Capture the cell that displays the provided text and extract its [x, y] central coordinate. 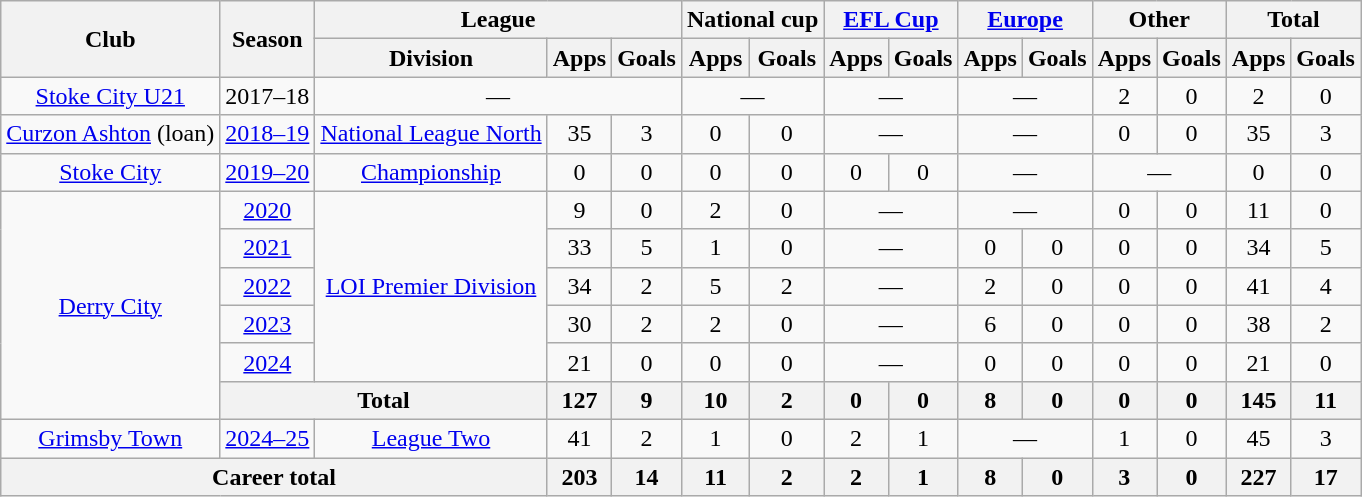
Other [1159, 20]
Derry City [110, 305]
National League North [431, 134]
Curzon Ashton (loan) [110, 134]
Stoke City [110, 172]
2022 [268, 286]
2019–20 [268, 172]
2018–19 [268, 134]
145 [1258, 400]
30 [579, 324]
45 [1258, 438]
LOI Premier Division [431, 286]
League Two [431, 438]
4 [1326, 286]
127 [579, 400]
38 [1258, 324]
Championship [431, 172]
2021 [268, 248]
Season [268, 39]
10 [715, 400]
Club [110, 39]
National cup [752, 20]
227 [1258, 477]
17 [1326, 477]
Europe [1025, 20]
EFL Cup [891, 20]
2024 [268, 362]
League [498, 20]
2020 [268, 210]
2023 [268, 324]
2017–18 [268, 96]
203 [579, 477]
6 [990, 324]
33 [579, 248]
Career total [274, 477]
2024–25 [268, 438]
14 [647, 477]
Stoke City U21 [110, 96]
Grimsby Town [110, 438]
Division [431, 58]
